Provide the [X, Y] coordinate of the cell's center where the given text is located.  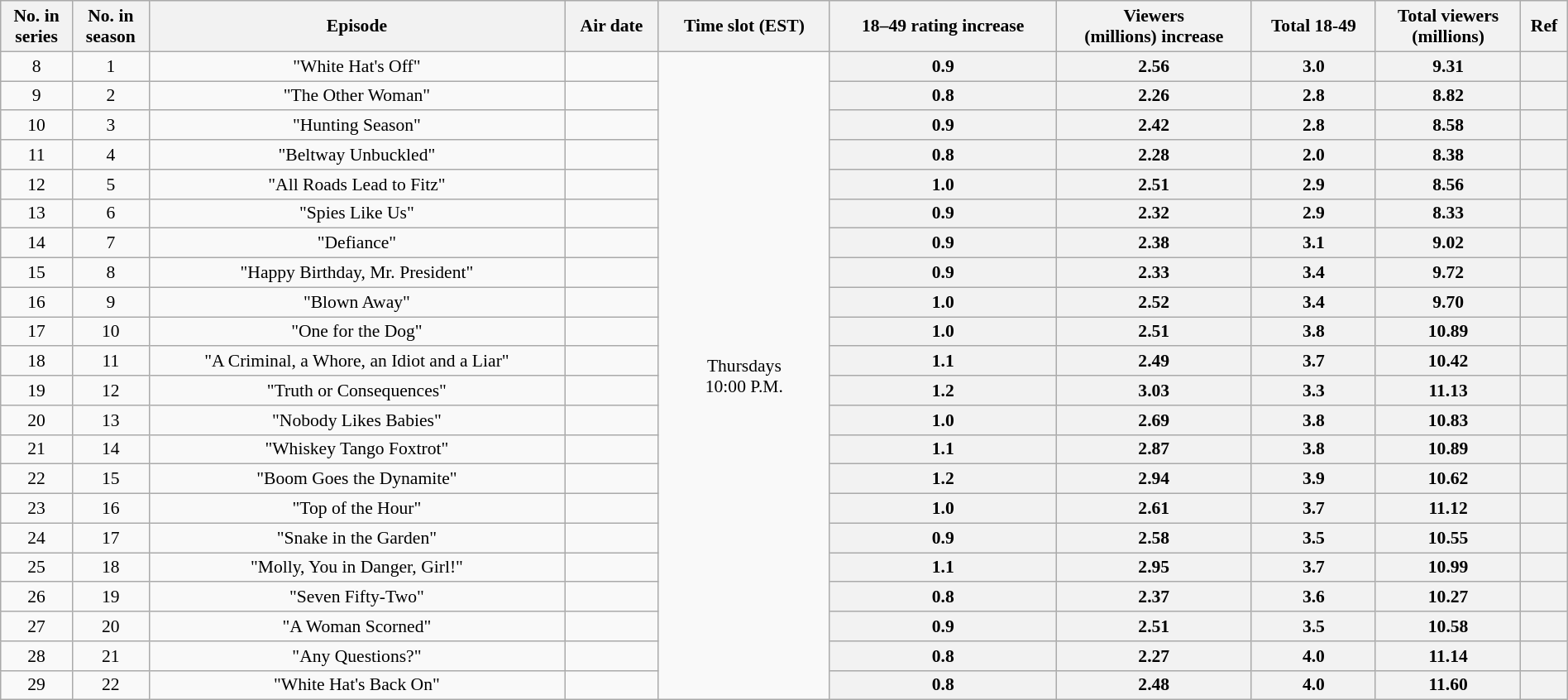
Viewers(millions) increase [1154, 26]
7 [111, 243]
Thursdays10:00 P.M. [744, 376]
Total viewers(millions) [1447, 26]
2 [111, 96]
2.61 [1154, 509]
3.0 [1313, 66]
11.12 [1447, 509]
3.1 [1313, 243]
Total 18-49 [1313, 26]
4 [111, 155]
"Blown Away" [356, 302]
2.56 [1154, 66]
"Truth or Consequences" [356, 391]
10.99 [1447, 568]
"Spies Like Us" [356, 213]
3.3 [1313, 391]
"Beltway Unbuckled" [356, 155]
8.33 [1447, 213]
11.13 [1447, 391]
"White Hat's Off" [356, 66]
"All Roads Lead to Fitz" [356, 185]
"Snake in the Garden" [356, 538]
23 [36, 509]
Time slot (EST) [744, 26]
"Nobody Likes Babies" [356, 420]
10.42 [1447, 362]
No. inseries [36, 26]
11.60 [1447, 685]
"Hunting Season" [356, 126]
2.58 [1154, 538]
"Boom Goes the Dynamite" [356, 479]
29 [36, 685]
"White Hat's Back On" [356, 685]
8.56 [1447, 185]
"A Criminal, a Whore, an Idiot and a Liar" [356, 362]
Ref [1544, 26]
24 [36, 538]
3.9 [1313, 479]
2.0 [1313, 155]
1 [111, 66]
2.69 [1154, 420]
"A Woman Scorned" [356, 626]
"Seven Fifty-Two" [356, 597]
10.62 [1447, 479]
5 [111, 185]
2.33 [1154, 273]
11.14 [1447, 656]
9.70 [1447, 302]
2.49 [1154, 362]
10.83 [1447, 420]
2.42 [1154, 126]
2.37 [1154, 597]
9.02 [1447, 243]
3 [111, 126]
9.72 [1447, 273]
2.95 [1154, 568]
"Whiskey Tango Foxtrot" [356, 449]
8.82 [1447, 96]
2.27 [1154, 656]
2.94 [1154, 479]
10.58 [1447, 626]
"One for the Dog" [356, 332]
"Molly, You in Danger, Girl!" [356, 568]
28 [36, 656]
18–49 rating increase [943, 26]
2.38 [1154, 243]
2.87 [1154, 449]
"Top of the Hour" [356, 509]
25 [36, 568]
"Defiance" [356, 243]
8.58 [1447, 126]
2.32 [1154, 213]
2.28 [1154, 155]
No. inseason [111, 26]
9.31 [1447, 66]
"The Other Woman" [356, 96]
Episode [356, 26]
Air date [611, 26]
8.38 [1447, 155]
2.48 [1154, 685]
27 [36, 626]
2.52 [1154, 302]
10.27 [1447, 597]
3.6 [1313, 597]
6 [111, 213]
26 [36, 597]
3.03 [1154, 391]
"Any Questions?" [356, 656]
"Happy Birthday, Mr. President" [356, 273]
2.26 [1154, 96]
10.55 [1447, 538]
